Find where the given text appears and provide that cell's center as [X, Y] coordinate. 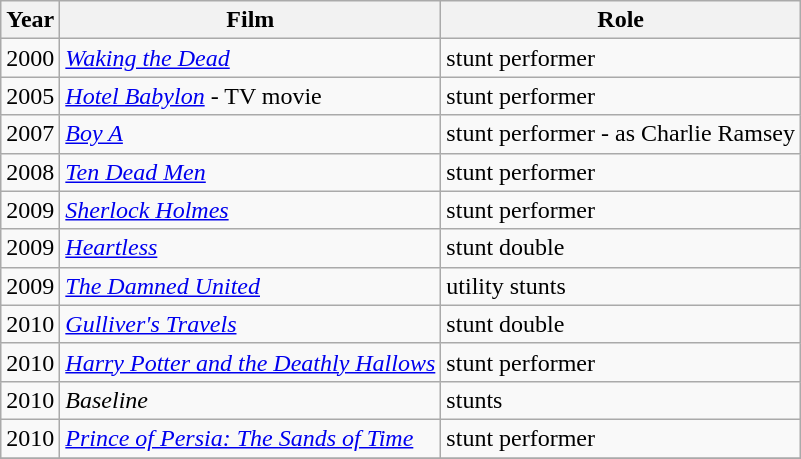
Ten Dead Men [250, 172]
Waking the Dead [250, 58]
Heartless [250, 248]
Prince of Persia: The Sands of Time [250, 438]
2000 [30, 58]
Role [621, 20]
utility stunts [621, 286]
The Damned United [250, 286]
Film [250, 20]
stunt performer - as Charlie Ramsey [621, 134]
Gulliver's Travels [250, 324]
Year [30, 20]
2007 [30, 134]
2008 [30, 172]
Hotel Babylon - TV movie [250, 96]
Boy A [250, 134]
2005 [30, 96]
stunts [621, 400]
Harry Potter and the Deathly Hallows [250, 362]
Baseline [250, 400]
Sherlock Holmes [250, 210]
